Output the (x, y) coordinate of the center of the cell containing the given text.  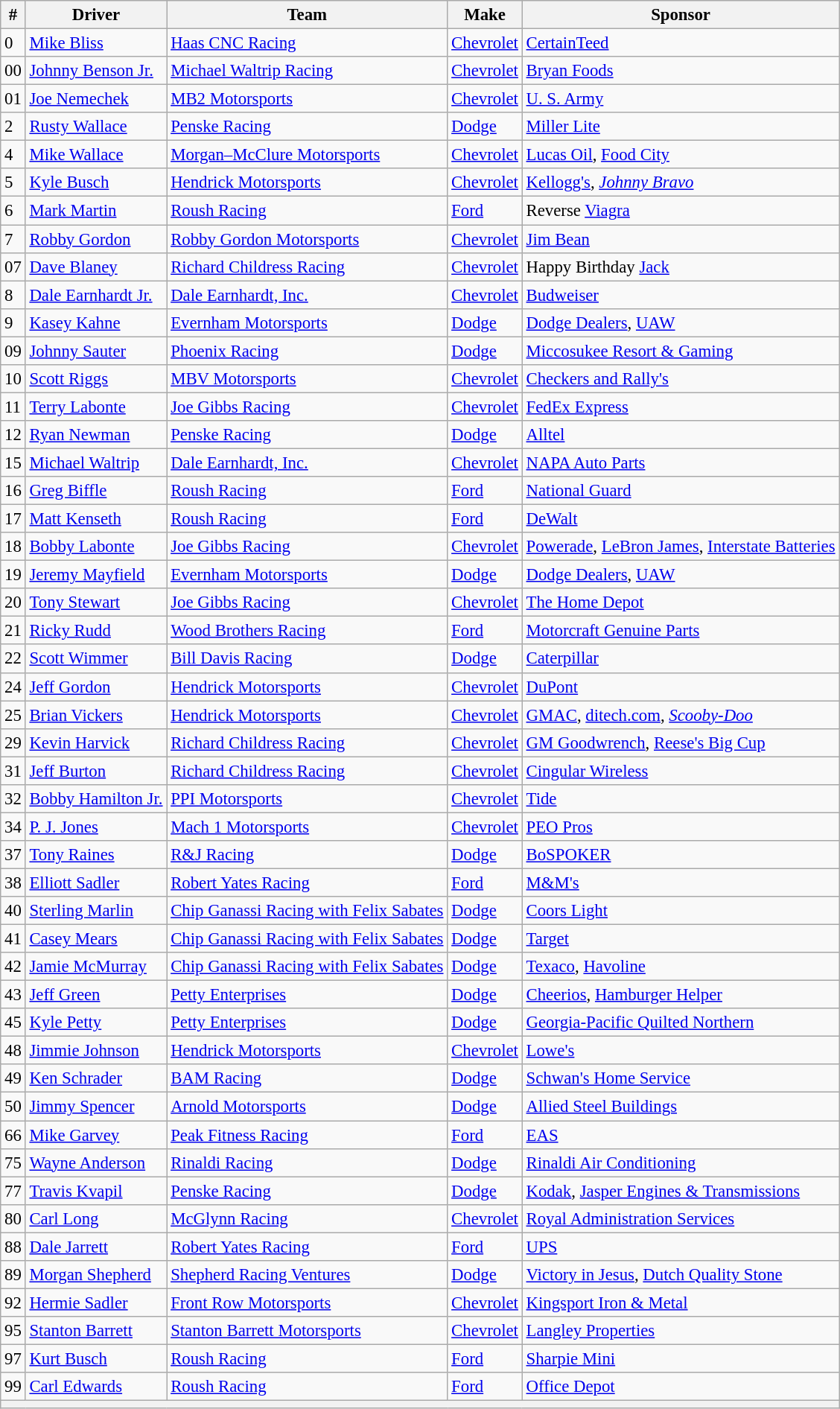
Sterling Marlin (96, 911)
32 (13, 799)
Hermie Sadler (96, 1303)
Jeff Green (96, 995)
# (13, 15)
34 (13, 827)
Jimmy Spencer (96, 1107)
Ricky Rudd (96, 631)
U. S. Army (681, 99)
07 (13, 267)
Robby Gordon Motorsports (307, 239)
80 (13, 1218)
Dale Jarrett (96, 1247)
Front Row Motorsports (307, 1303)
29 (13, 742)
Michael Waltrip Racing (307, 71)
FedEx Express (681, 407)
01 (13, 99)
Morgan–McClure Motorsports (307, 155)
Carl Long (96, 1218)
Motorcraft Genuine Parts (681, 631)
Jamie McMurray (96, 967)
Miccosukee Resort & Gaming (681, 351)
Team (307, 15)
CertainTeed (681, 43)
38 (13, 882)
17 (13, 519)
Sponsor (681, 15)
R&J Racing (307, 855)
Ken Schrader (96, 1079)
Haas CNC Racing (307, 43)
43 (13, 995)
MB2 Motorsports (307, 99)
Cheerios, Hamburger Helper (681, 995)
Texaco, Havoline (681, 967)
Office Depot (681, 1387)
15 (13, 462)
50 (13, 1107)
77 (13, 1191)
Kellogg's, Johnny Bravo (681, 182)
99 (13, 1387)
Kevin Harvick (96, 742)
Robby Gordon (96, 239)
19 (13, 575)
75 (13, 1162)
18 (13, 547)
Kingsport Iron & Metal (681, 1303)
95 (13, 1331)
Sharpie Mini (681, 1358)
Rinaldi Air Conditioning (681, 1162)
37 (13, 855)
Carl Edwards (96, 1387)
Caterpillar (681, 659)
Jeremy Mayfield (96, 575)
EAS (681, 1135)
Mark Martin (96, 211)
Schwan's Home Service (681, 1079)
Victory in Jesus, Dutch Quality Stone (681, 1275)
88 (13, 1247)
Miller Lite (681, 127)
Mach 1 Motorsports (307, 827)
21 (13, 631)
Target (681, 939)
Georgia-Pacific Quilted Northern (681, 1022)
Mike Wallace (96, 155)
Shepherd Racing Ventures (307, 1275)
Jeff Burton (96, 771)
Kurt Busch (96, 1358)
Happy Birthday Jack (681, 267)
45 (13, 1022)
49 (13, 1079)
5 (13, 182)
Reverse Viagra (681, 211)
UPS (681, 1247)
6 (13, 211)
DeWalt (681, 519)
Joe Nemechek (96, 99)
2 (13, 127)
16 (13, 491)
National Guard (681, 491)
97 (13, 1358)
Scott Wimmer (96, 659)
Dave Blaney (96, 267)
22 (13, 659)
Stanton Barrett Motorsports (307, 1331)
Rinaldi Racing (307, 1162)
24 (13, 687)
GMAC, ditech.com, Scooby-Doo (681, 715)
12 (13, 435)
Johnny Benson Jr. (96, 71)
20 (13, 602)
Scott Riggs (96, 379)
NAPA Auto Parts (681, 462)
Jeff Gordon (96, 687)
MBV Motorsports (307, 379)
Terry Labonte (96, 407)
Kodak, Jasper Engines & Transmissions (681, 1191)
Johnny Sauter (96, 351)
Kyle Busch (96, 182)
Rusty Wallace (96, 127)
Powerade, LeBron James, Interstate Batteries (681, 547)
Jim Bean (681, 239)
Bill Davis Racing (307, 659)
42 (13, 967)
Cingular Wireless (681, 771)
P. J. Jones (96, 827)
Alltel (681, 435)
Driver (96, 15)
Allied Steel Buildings (681, 1107)
Langley Properties (681, 1331)
M&M's (681, 882)
11 (13, 407)
Budweiser (681, 295)
Jimmie Johnson (96, 1051)
Elliott Sadler (96, 882)
The Home Depot (681, 602)
4 (13, 155)
Lowe's (681, 1051)
DuPont (681, 687)
Bryan Foods (681, 71)
Stanton Barrett (96, 1331)
Dale Earnhardt Jr. (96, 295)
9 (13, 322)
09 (13, 351)
Bobby Hamilton Jr. (96, 799)
66 (13, 1135)
Bobby Labonte (96, 547)
Michael Waltrip (96, 462)
Mike Garvey (96, 1135)
PEO Pros (681, 827)
GM Goodwrench, Reese's Big Cup (681, 742)
Travis Kvapil (96, 1191)
Tony Raines (96, 855)
Tide (681, 799)
31 (13, 771)
41 (13, 939)
PPI Motorsports (307, 799)
Lucas Oil, Food City (681, 155)
Greg Biffle (96, 491)
Wood Brothers Racing (307, 631)
BoSPOKER (681, 855)
Royal Administration Services (681, 1218)
Tony Stewart (96, 602)
BAM Racing (307, 1079)
Morgan Shepherd (96, 1275)
25 (13, 715)
McGlynn Racing (307, 1218)
Make (485, 15)
Casey Mears (96, 939)
Brian Vickers (96, 715)
48 (13, 1051)
Mike Bliss (96, 43)
10 (13, 379)
40 (13, 911)
Ryan Newman (96, 435)
Kasey Kahne (96, 322)
7 (13, 239)
8 (13, 295)
Arnold Motorsports (307, 1107)
Phoenix Racing (307, 351)
Matt Kenseth (96, 519)
Checkers and Rally's (681, 379)
89 (13, 1275)
Kyle Petty (96, 1022)
92 (13, 1303)
0 (13, 43)
00 (13, 71)
Wayne Anderson (96, 1162)
Coors Light (681, 911)
Peak Fitness Racing (307, 1135)
